Return the [X, Y] coordinate for the center point of the cell that contains the specified text.  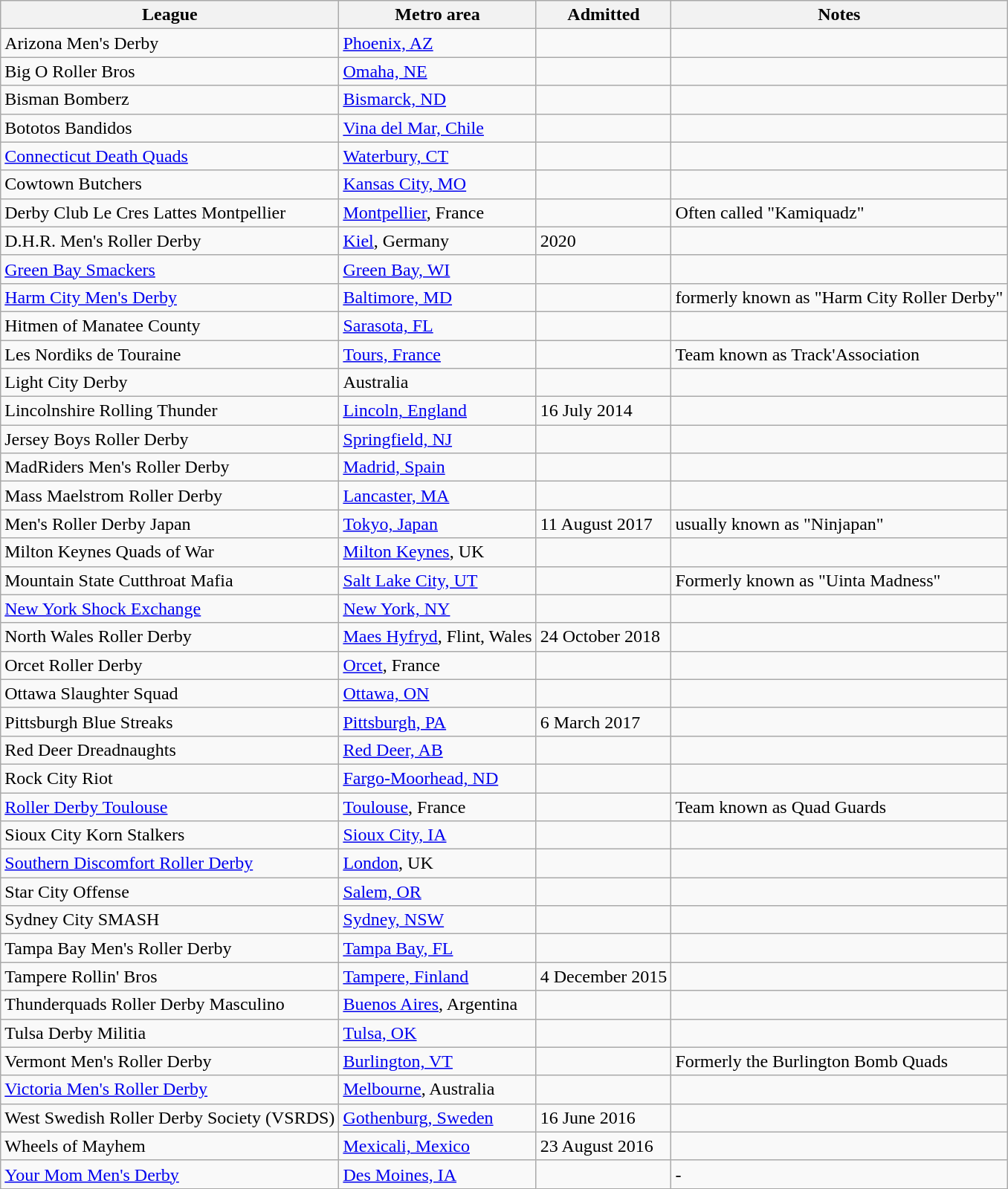
6 March 2017 [604, 722]
23 August 2016 [604, 1146]
Lancaster, MA [437, 496]
Tampere Rollin' Bros [169, 976]
Bototos Bandidos [169, 128]
Star City Offense [169, 892]
Mass Maelstrom Roller Derby [169, 496]
Tampere, Finland [437, 976]
Waterbury, CT [437, 156]
Phoenix, AZ [437, 43]
Southern Discomfort Roller Derby [169, 864]
Big O Roller Bros [169, 71]
Mountain State Cutthroat Mafia [169, 580]
Omaha, NE [437, 71]
Lincolnshire Rolling Thunder [169, 411]
Baltimore, MD [437, 297]
New York Shock Exchange [169, 609]
London, UK [437, 864]
Buenos Aires, Argentina [437, 1005]
Kiel, Germany [437, 241]
Team known as Track'Association [839, 354]
D.H.R. Men's Roller Derby [169, 241]
Derby Club Le Cres Lattes Montpellier [169, 213]
Thunderquads Roller Derby Masculino [169, 1005]
Burlington, VT [437, 1061]
Sydney, NSW [437, 920]
Team known as Quad Guards [839, 806]
usually known as "Ninjapan" [839, 524]
Mexicali, Mexico [437, 1146]
Harm City Men's Derby [169, 297]
2020 [604, 241]
Men's Roller Derby Japan [169, 524]
4 December 2015 [604, 976]
Springfield, NJ [437, 439]
Toulouse, France [437, 806]
Salt Lake City, UT [437, 580]
Admitted [604, 15]
Ottawa, ON [437, 693]
Australia [437, 383]
Fargo-Moorhead, ND [437, 778]
Lincoln, England [437, 411]
Gothenburg, Sweden [437, 1118]
24 October 2018 [604, 637]
Tampa Bay, FL [437, 948]
Vina del Mar, Chile [437, 128]
Formerly the Burlington Bomb Quads [839, 1061]
MadRiders Men's Roller Derby [169, 467]
Pittsburgh Blue Streaks [169, 722]
Often called "Kamiquadz" [839, 213]
16 July 2014 [604, 411]
Kansas City, MO [437, 184]
Green Bay, WI [437, 269]
Hitmen of Manatee County [169, 325]
Wheels of Mayhem [169, 1146]
Tulsa, OK [437, 1033]
Milton Keynes Quads of War [169, 552]
Melbourne, Australia [437, 1089]
North Wales Roller Derby [169, 637]
Les Nordiks de Touraine [169, 354]
Tours, France [437, 354]
Montpellier, France [437, 213]
Red Deer, AB [437, 750]
Maes Hyfryd, Flint, Wales [437, 637]
Orcet, France [437, 665]
League [169, 15]
Red Deer Dreadnaughts [169, 750]
Metro area [437, 15]
Rock City Riot [169, 778]
Vermont Men's Roller Derby [169, 1061]
Des Moines, IA [437, 1174]
- [839, 1174]
Tulsa Derby Militia [169, 1033]
Orcet Roller Derby [169, 665]
West Swedish Roller Derby Society (VSRDS) [169, 1118]
New York, NY [437, 609]
Notes [839, 15]
Arizona Men's Derby [169, 43]
Tokyo, Japan [437, 524]
Green Bay Smackers [169, 269]
Your Mom Men's Derby [169, 1174]
formerly known as "Harm City Roller Derby" [839, 297]
Bismarck, ND [437, 100]
16 June 2016 [604, 1118]
Sioux City, IA [437, 835]
Formerly known as "Uinta Madness" [839, 580]
Victoria Men's Roller Derby [169, 1089]
Connecticut Death Quads [169, 156]
Sarasota, FL [437, 325]
Pittsburgh, PA [437, 722]
11 August 2017 [604, 524]
Ottawa Slaughter Squad [169, 693]
Milton Keynes, UK [437, 552]
Tampa Bay Men's Roller Derby [169, 948]
Madrid, Spain [437, 467]
Bisman Bomberz [169, 100]
Salem, OR [437, 892]
Roller Derby Toulouse [169, 806]
Light City Derby [169, 383]
Jersey Boys Roller Derby [169, 439]
Cowtown Butchers [169, 184]
Sioux City Korn Stalkers [169, 835]
Sydney City SMASH [169, 920]
